Identify which cell holds the provided text, then report its (x, y) central coordinate. 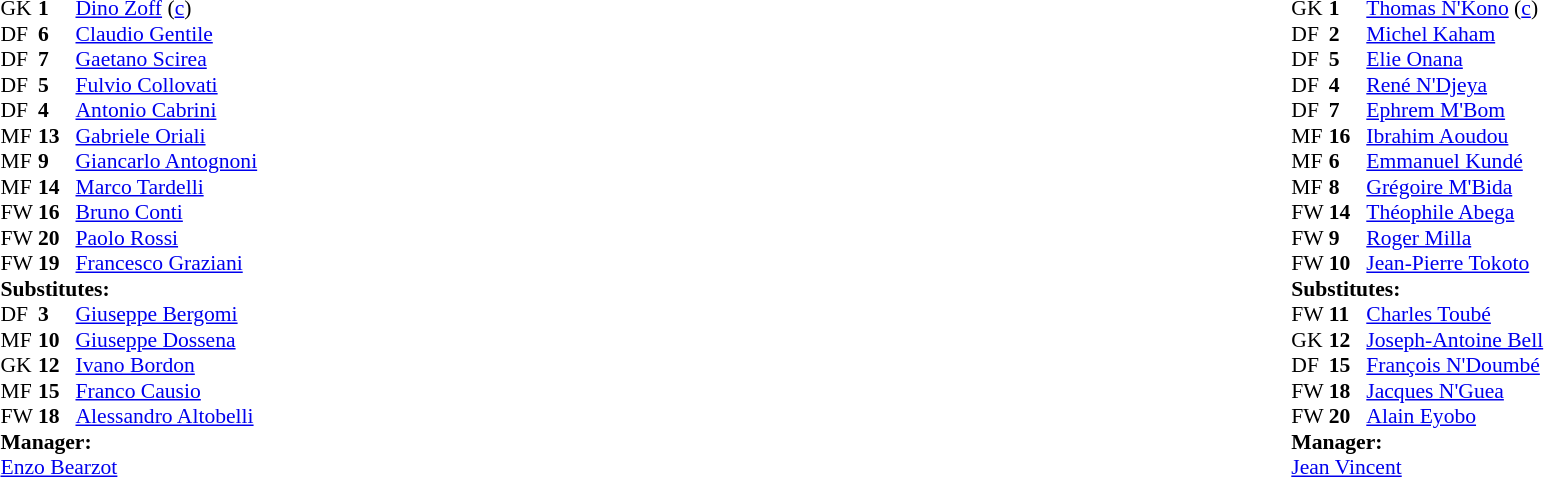
Fulvio Collovati (167, 85)
Gaetano Scirea (167, 59)
Ibrahim Aoudou (1454, 136)
Théophile Abega (1454, 213)
2 (1348, 34)
Francesco Graziani (167, 263)
Grégoire M'Bida (1454, 187)
Giuseppe Bergomi (167, 315)
Paolo Rossi (167, 238)
Emmanuel Kundé (1454, 161)
Jacques N'Guea (1454, 391)
Antonio Cabrini (167, 111)
Roger Milla (1454, 238)
Michel Kaham (1454, 34)
13 (57, 136)
Bruno Conti (167, 213)
Claudio Gentile (167, 34)
Franco Causio (167, 391)
Charles Toubé (1454, 315)
Giancarlo Antognoni (167, 161)
8 (1348, 187)
Jean-Pierre Tokoto (1454, 263)
Giuseppe Dossena (167, 340)
Alain Eyobo (1454, 417)
René N'Djeya (1454, 85)
Alessandro Altobelli (167, 417)
Joseph-Antoine Bell (1454, 340)
Marco Tardelli (167, 187)
François N'Doumbé (1454, 365)
Elie Onana (1454, 59)
Ivano Bordon (167, 365)
19 (57, 263)
11 (1348, 315)
3 (57, 315)
Gabriele Oriali (167, 136)
Ephrem M'Bom (1454, 111)
